Pinpoint the cell where the given text exists, returning its [X, Y] midpoint coordinate. 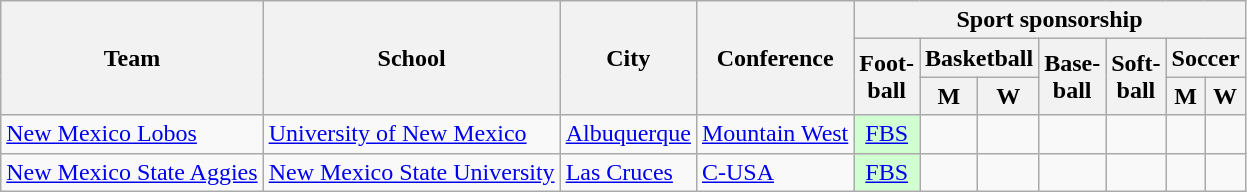
Team [132, 58]
Conference [774, 58]
Albuquerque [628, 134]
New Mexico State University [412, 172]
New Mexico State Aggies [132, 172]
School [412, 58]
Sport sponsorship [1050, 20]
University of New Mexico [412, 134]
C-USA [774, 172]
Las Cruces [628, 172]
Soccer [1206, 58]
City [628, 58]
New Mexico Lobos [132, 134]
Soft-ball [1136, 77]
Mountain West [774, 134]
Base-ball [1072, 77]
Basketball [980, 58]
Foot-ball [887, 77]
